Detect which cell encompasses the target text, then output its [x, y] center coordinate. 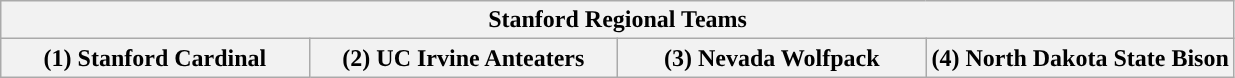
(1) Stanford Cardinal [155, 58]
(3) Nevada Wolfpack [772, 58]
(2) UC Irvine Anteaters [463, 58]
(4) North Dakota State Bison [1080, 58]
Stanford Regional Teams [618, 20]
